Search for the cell housing the specified text and yield its [x, y] center coordinate. 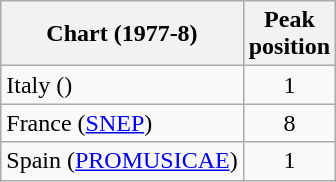
Spain (PROMUSICAE) [122, 161]
8 [289, 123]
France (SNEP) [122, 123]
Peakposition [289, 34]
Chart (1977-8) [122, 34]
Italy () [122, 85]
